Return the (x, y) coordinate for the center point of the cell that contains the specified text.  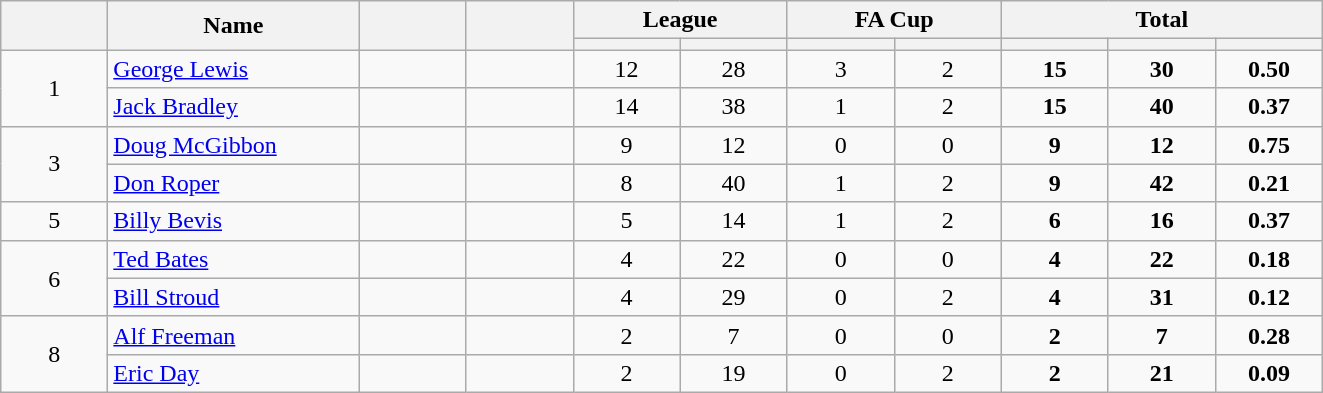
19 (734, 373)
42 (1162, 183)
Alf Freeman (234, 335)
0.21 (1268, 183)
0.18 (1268, 259)
28 (734, 69)
16 (1162, 221)
FA Cup (894, 20)
Doug McGibbon (234, 145)
League (680, 20)
Total (1162, 20)
Jack Bradley (234, 107)
31 (1162, 297)
0.09 (1268, 373)
George Lewis (234, 69)
29 (734, 297)
0.28 (1268, 335)
Ted Bates (234, 259)
Eric Day (234, 373)
Don Roper (234, 183)
Bill Stroud (234, 297)
Billy Bevis (234, 221)
21 (1162, 373)
0.75 (1268, 145)
38 (734, 107)
0.12 (1268, 297)
Name (234, 26)
30 (1162, 69)
0.50 (1268, 69)
